Search for the cell housing the specified text and yield its [x, y] center coordinate. 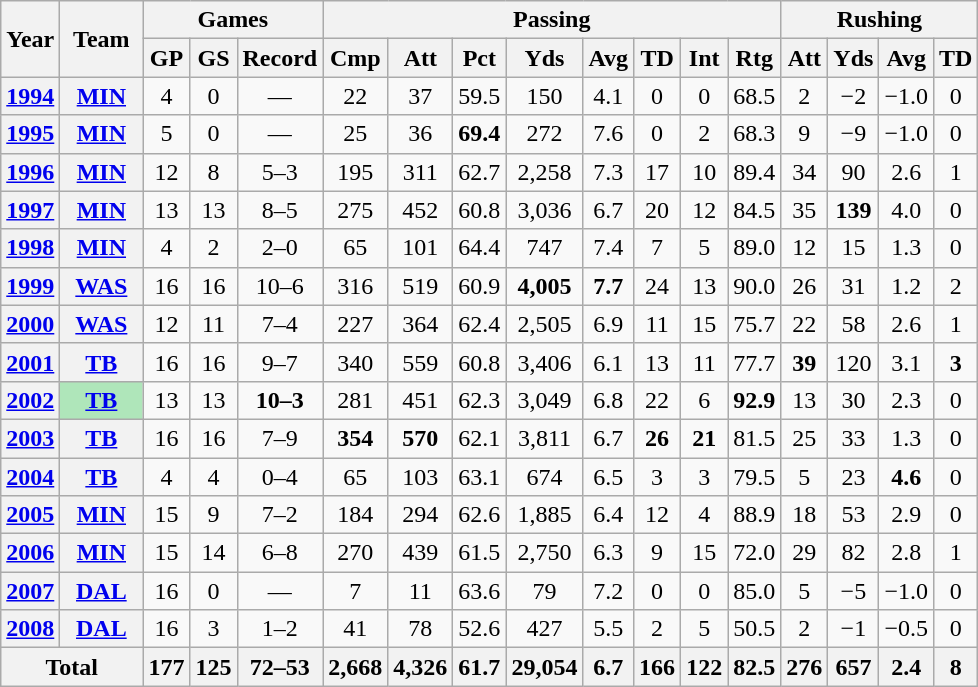
Rushing [880, 20]
2,668 [356, 667]
519 [420, 286]
2,505 [544, 324]
2007 [30, 591]
2001 [30, 362]
78 [420, 629]
GP [166, 58]
30 [854, 400]
559 [420, 362]
439 [420, 553]
84.5 [754, 210]
2000 [30, 324]
6.1 [608, 362]
6.9 [608, 324]
1999 [30, 286]
2003 [30, 438]
20 [658, 210]
6–8 [280, 553]
Total [72, 667]
90.0 [754, 286]
29,054 [544, 667]
570 [420, 438]
657 [854, 667]
3,406 [544, 362]
81.5 [754, 438]
1.2 [906, 286]
3,049 [544, 400]
24 [658, 286]
7.4 [608, 248]
1996 [30, 172]
1,885 [544, 515]
61.7 [480, 667]
7.3 [608, 172]
63.1 [480, 477]
2005 [30, 515]
272 [544, 134]
89.4 [754, 172]
150 [544, 96]
21 [704, 438]
275 [356, 210]
7–4 [280, 324]
72–53 [280, 667]
77.7 [754, 362]
6.3 [608, 553]
184 [356, 515]
Passing [552, 20]
747 [544, 248]
68.3 [754, 134]
62.4 [480, 324]
294 [420, 515]
8–5 [280, 210]
9–7 [280, 362]
103 [420, 477]
Pct [480, 58]
10–3 [280, 400]
−9 [854, 134]
−2 [854, 96]
6.4 [608, 515]
2.4 [906, 667]
10 [704, 172]
60.9 [480, 286]
31 [854, 286]
34 [804, 172]
50.5 [754, 629]
6 [704, 400]
1995 [30, 134]
−5 [854, 591]
674 [544, 477]
5.5 [608, 629]
4,005 [544, 286]
61.5 [480, 553]
10–6 [280, 286]
0–4 [280, 477]
68.5 [754, 96]
53 [854, 515]
276 [804, 667]
4.6 [906, 477]
35 [804, 210]
23 [854, 477]
39 [804, 362]
427 [544, 629]
311 [420, 172]
316 [356, 286]
120 [854, 362]
64.4 [480, 248]
18 [804, 515]
2006 [30, 553]
88.9 [754, 515]
62.7 [480, 172]
82.5 [754, 667]
281 [356, 400]
Int [704, 58]
33 [854, 438]
79.5 [754, 477]
354 [356, 438]
139 [854, 210]
2–0 [280, 248]
7–2 [280, 515]
63.6 [480, 591]
166 [658, 667]
62.6 [480, 515]
125 [214, 667]
270 [356, 553]
452 [420, 210]
−1 [854, 629]
451 [420, 400]
5–3 [280, 172]
7.7 [608, 286]
1–2 [280, 629]
1997 [30, 210]
7.6 [608, 134]
177 [166, 667]
Team [102, 39]
Record [280, 58]
79 [544, 591]
6.8 [608, 400]
69.4 [480, 134]
1998 [30, 248]
85.0 [754, 591]
227 [356, 324]
36 [420, 134]
90 [854, 172]
17 [658, 172]
Rtg [754, 58]
364 [420, 324]
29 [804, 553]
2008 [30, 629]
−0.5 [906, 629]
2,258 [544, 172]
4.0 [906, 210]
2.3 [906, 400]
101 [420, 248]
72.0 [754, 553]
2002 [30, 400]
14 [214, 553]
2,750 [544, 553]
2004 [30, 477]
195 [356, 172]
4,326 [420, 667]
92.9 [754, 400]
3,811 [544, 438]
340 [356, 362]
7.2 [608, 591]
52.6 [480, 629]
89.0 [754, 248]
2.9 [906, 515]
3,036 [544, 210]
GS [214, 58]
7–9 [280, 438]
122 [704, 667]
3.1 [906, 362]
4.1 [608, 96]
41 [356, 629]
62.3 [480, 400]
82 [854, 553]
37 [420, 96]
75.7 [754, 324]
1994 [30, 96]
6.5 [608, 477]
62.1 [480, 438]
Games [233, 20]
Cmp [356, 58]
2.8 [906, 553]
59.5 [480, 96]
Year [30, 39]
58 [854, 324]
